Detect which cell encompasses the target text, then output its (x, y) center coordinate. 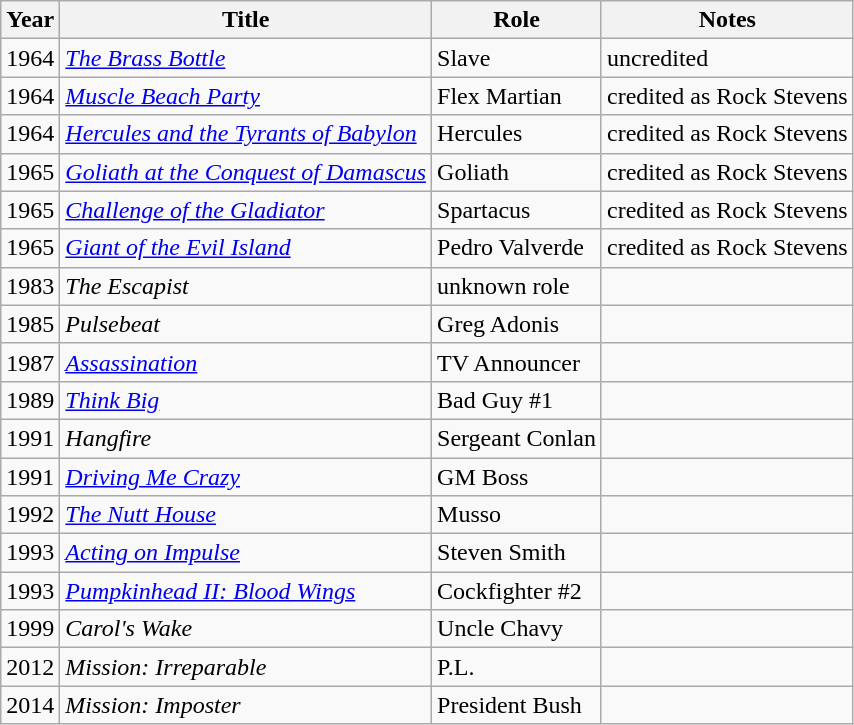
Giant of the Evil Island (246, 248)
Acting on Impulse (246, 553)
unknown role (517, 286)
Slave (517, 58)
Goliath at the Conquest of Damascus (246, 172)
Pulsebeat (246, 324)
Assassination (246, 362)
Carol's Wake (246, 629)
Bad Guy #1 (517, 400)
P.L. (517, 667)
GM Boss (517, 477)
Challenge of the Gladiator (246, 210)
1992 (30, 515)
2012 (30, 667)
Hercules and the Tyrants of Babylon (246, 134)
Year (30, 20)
Mission: Irreparable (246, 667)
Muscle Beach Party (246, 96)
Role (517, 20)
Cockfighter #2 (517, 591)
Mission: Imposter (246, 705)
1989 (30, 400)
Sergeant Conlan (517, 438)
The Escapist (246, 286)
Goliath (517, 172)
Think Big (246, 400)
Pumpkinhead II: Blood Wings (246, 591)
uncredited (727, 58)
Uncle Chavy (517, 629)
TV Announcer (517, 362)
1985 (30, 324)
1999 (30, 629)
Greg Adonis (517, 324)
Hercules (517, 134)
Musso (517, 515)
1983 (30, 286)
Title (246, 20)
Driving Me Crazy (246, 477)
Steven Smith (517, 553)
Pedro Valverde (517, 248)
Flex Martian (517, 96)
The Brass Bottle (246, 58)
Notes (727, 20)
The Nutt House (246, 515)
Hangfire (246, 438)
Spartacus (517, 210)
1987 (30, 362)
President Bush (517, 705)
2014 (30, 705)
